From the cell containing the given text, extract its center point as (X, Y) coordinate. 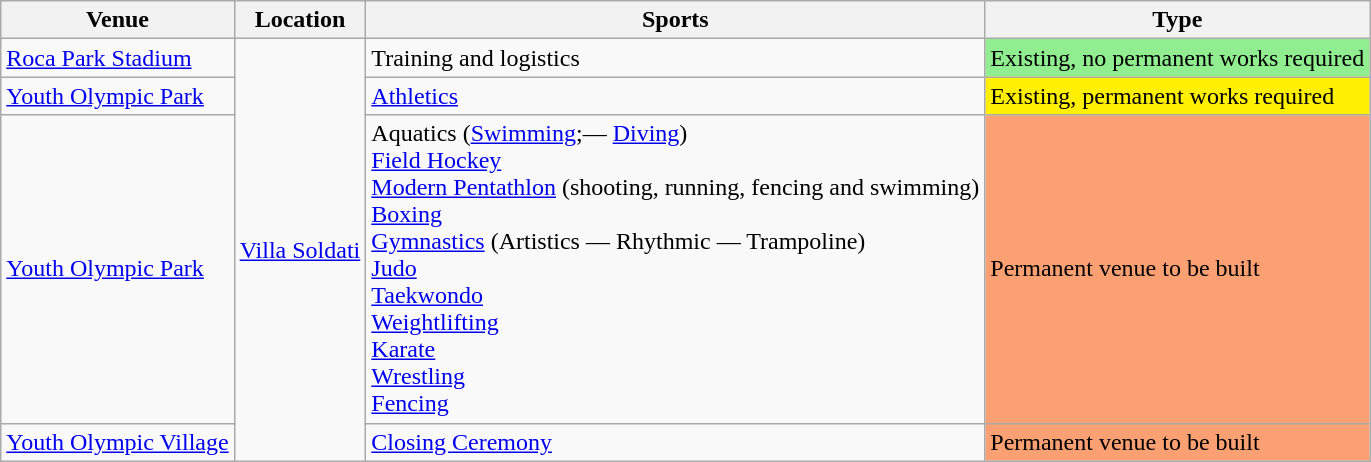
Existing, permanent works required (1178, 96)
Location (300, 20)
Sports (676, 20)
Closing Ceremony (676, 442)
Existing, no permanent works required (1178, 58)
Venue (118, 20)
Training and logistics (676, 58)
Roca Park Stadium (118, 58)
Youth Olympic Village (118, 442)
Athletics (676, 96)
Villa Soldati (300, 250)
Type (1178, 20)
